Scan for the cell matching the given text and deliver its [X, Y] coordinate at center. 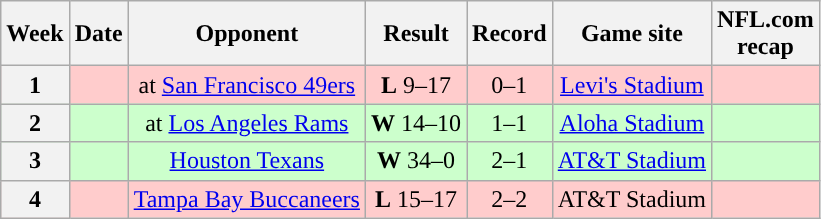
W 14–10 [416, 123]
Week [35, 34]
Levi's Stadium [632, 85]
4 [35, 199]
1 [35, 85]
L 15–17 [416, 199]
Date [98, 34]
L 9–17 [416, 85]
Result [416, 34]
at Los Angeles Rams [246, 123]
Tampa Bay Buccaneers [246, 199]
W 34–0 [416, 161]
1–1 [510, 123]
at San Francisco 49ers [246, 85]
Houston Texans [246, 161]
2–2 [510, 199]
Aloha Stadium [632, 123]
Game site [632, 34]
3 [35, 161]
2 [35, 123]
Record [510, 34]
0–1 [510, 85]
Opponent [246, 34]
NFL.comrecap [766, 34]
2–1 [510, 161]
